Output the [X, Y] coordinate of the center of the cell containing the given text.  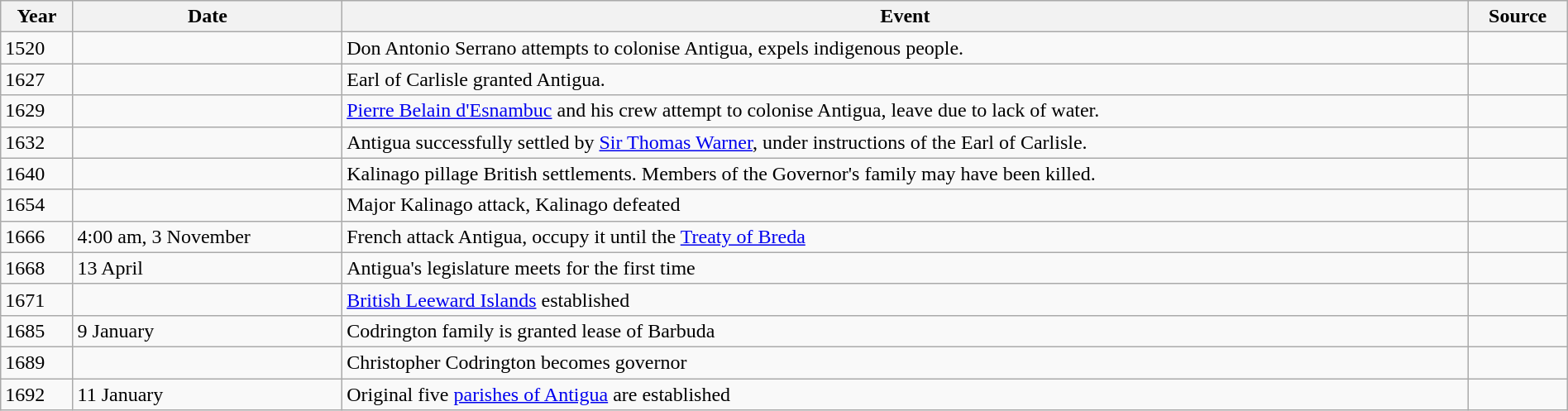
11 January [208, 394]
Kalinago pillage British settlements. Members of the Governor's family may have been killed. [905, 174]
British Leeward Islands established [905, 299]
Year [36, 17]
Antigua's legislature meets for the first time [905, 268]
Antigua successfully settled by Sir Thomas Warner, under instructions of the Earl of Carlisle. [905, 142]
1692 [36, 394]
Major Kalinago attack, Kalinago defeated [905, 205]
1666 [36, 237]
4:00 am, 3 November [208, 237]
1520 [36, 48]
Original five parishes of Antigua are established [905, 394]
1640 [36, 174]
13 April [208, 268]
1689 [36, 362]
Event [905, 17]
Christopher Codrington becomes governor [905, 362]
Codrington family is granted lease of Barbuda [905, 331]
Source [1518, 17]
1654 [36, 205]
Date [208, 17]
Earl of Carlisle granted Antigua. [905, 79]
1627 [36, 79]
1685 [36, 331]
Don Antonio Serrano attempts to colonise Antigua, expels indigenous people. [905, 48]
1668 [36, 268]
Pierre Belain d'Esnambuc and his crew attempt to colonise Antigua, leave due to lack of water. [905, 111]
9 January [208, 331]
1632 [36, 142]
French attack Antigua, occupy it until the Treaty of Breda [905, 237]
1629 [36, 111]
1671 [36, 299]
